Determine the (x, y) coordinate at the center of the cell enclosing the given text.  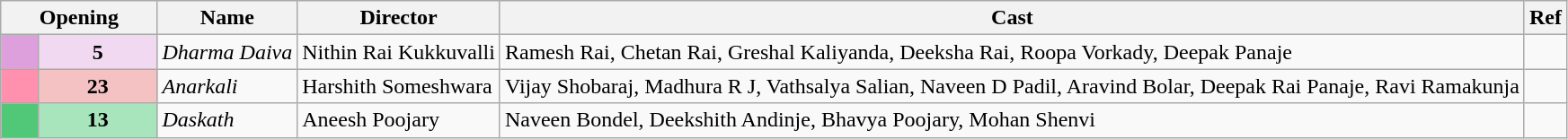
13 (98, 120)
Nithin Rai Kukkuvalli (399, 52)
5 (98, 52)
Naveen Bondel, Deekshith Andinje, Bhavya Poojary, Mohan Shenvi (1012, 120)
Harshith Someshwara (399, 86)
Aneesh Poojary (399, 120)
Opening (79, 18)
Anarkali (227, 86)
23 (98, 86)
Daskath (227, 120)
Cast (1012, 18)
Ramesh Rai, Chetan Rai, Greshal Kaliyanda, Deeksha Rai, Roopa Vorkady, Deepak Panaje (1012, 52)
Ref (1546, 18)
Vijay Shobaraj, Madhura R J, Vathsalya Salian, Naveen D Padil, Aravind Bolar, Deepak Rai Panaje, Ravi Ramakunja (1012, 86)
Name (227, 18)
Dharma Daiva (227, 52)
Director (399, 18)
